Locate the cell with the specified text and output its [x, y] center coordinate. 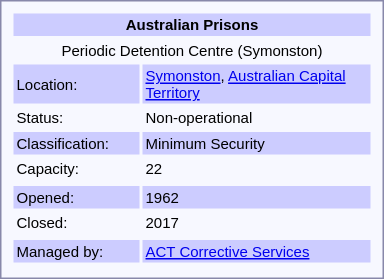
Australian Prisons [192, 25]
22 [256, 169]
Symonston, Australian Capital Territory [256, 84]
Periodic Detention Centre (Symonston) [192, 50]
ACT Corrective Services [256, 251]
2017 [256, 223]
Classification: [77, 143]
1962 [256, 197]
Managed by: [77, 251]
Location: [77, 84]
Minimum Security [256, 143]
Non-operational [256, 117]
Opened: [77, 197]
Capacity: [77, 169]
Status: [77, 117]
Closed: [77, 223]
